Find where the given text appears and provide that cell's center as [x, y] coordinate. 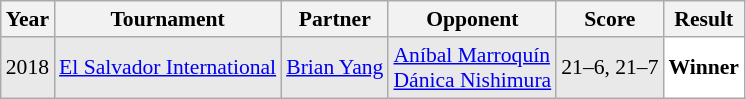
El Salvador International [168, 68]
2018 [28, 68]
Result [704, 19]
21–6, 21–7 [610, 68]
Aníbal Marroquín Dánica Nishimura [472, 68]
Winner [704, 68]
Opponent [472, 19]
Tournament [168, 19]
Year [28, 19]
Brian Yang [334, 68]
Partner [334, 19]
Score [610, 19]
